For the text-containing cell, return its midpoint in [x, y] coordinate format. 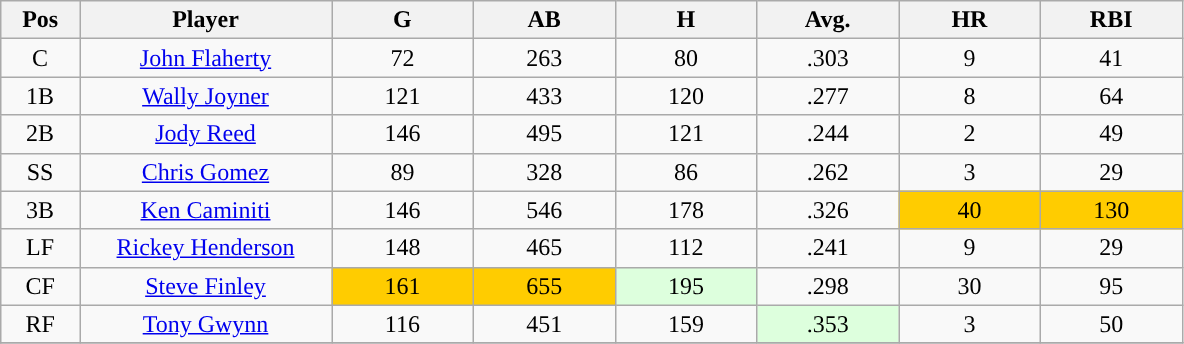
.262 [828, 172]
CF [40, 286]
.303 [828, 58]
64 [1111, 96]
Player [206, 20]
546 [544, 210]
95 [1111, 286]
263 [544, 58]
Rickey Henderson [206, 248]
30 [970, 286]
159 [686, 324]
Chris Gomez [206, 172]
495 [544, 134]
80 [686, 58]
8 [970, 96]
2B [40, 134]
49 [1111, 134]
Steve Finley [206, 286]
3B [40, 210]
465 [544, 248]
41 [1111, 58]
G [403, 20]
.326 [828, 210]
40 [970, 210]
130 [1111, 210]
.244 [828, 134]
328 [544, 172]
86 [686, 172]
Ken Caminiti [206, 210]
RBI [1111, 20]
H [686, 20]
Wally Joyner [206, 96]
112 [686, 248]
.298 [828, 286]
2 [970, 134]
50 [1111, 324]
433 [544, 96]
HR [970, 20]
89 [403, 172]
.277 [828, 96]
C [40, 58]
120 [686, 96]
72 [403, 58]
178 [686, 210]
John Flaherty [206, 58]
1B [40, 96]
116 [403, 324]
Jody Reed [206, 134]
Avg. [828, 20]
.353 [828, 324]
655 [544, 286]
Pos [40, 20]
.241 [828, 248]
Tony Gwynn [206, 324]
SS [40, 172]
LF [40, 248]
AB [544, 20]
161 [403, 286]
148 [403, 248]
195 [686, 286]
451 [544, 324]
RF [40, 324]
